Find where the given text appears and provide that cell's center as (X, Y) coordinate. 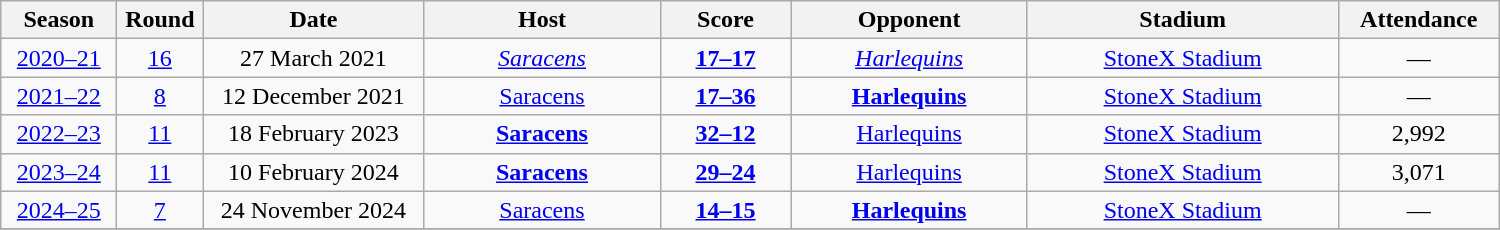
Date (314, 20)
29–24 (726, 172)
Round (160, 20)
14–15 (726, 210)
2023–24 (59, 172)
10 February 2024 (314, 172)
Score (726, 20)
Opponent (909, 20)
Stadium (1182, 20)
8 (160, 96)
Host (542, 20)
32–12 (726, 134)
12 December 2021 (314, 96)
3,071 (1418, 172)
Attendance (1418, 20)
Season (59, 20)
17–36 (726, 96)
2,992 (1418, 134)
18 February 2023 (314, 134)
7 (160, 210)
16 (160, 58)
2024–25 (59, 210)
2020–21 (59, 58)
24 November 2024 (314, 210)
2022–23 (59, 134)
2021–22 (59, 96)
27 March 2021 (314, 58)
17–17 (726, 58)
